Locate the cell with the specified text and output its (x, y) center coordinate. 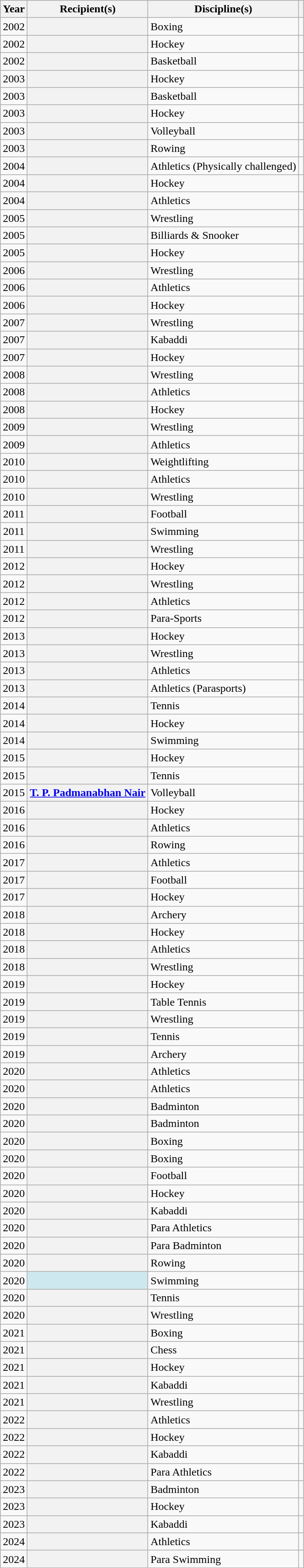
Athletics (Parasports) (224, 688)
Recipient(s) (88, 9)
Weightlifting (224, 462)
T. P. Padmanabhan Nair (88, 793)
Discipline(s) (224, 9)
Billiards & Snooker (224, 236)
Para Badminton (224, 1245)
Para Swimming (224, 1559)
Athletics (Physically challenged) (224, 166)
Para-Sports (224, 619)
Year (14, 9)
Table Tennis (224, 1002)
Chess (224, 1350)
